Locate the cell with the specified text and output its (X, Y) center coordinate. 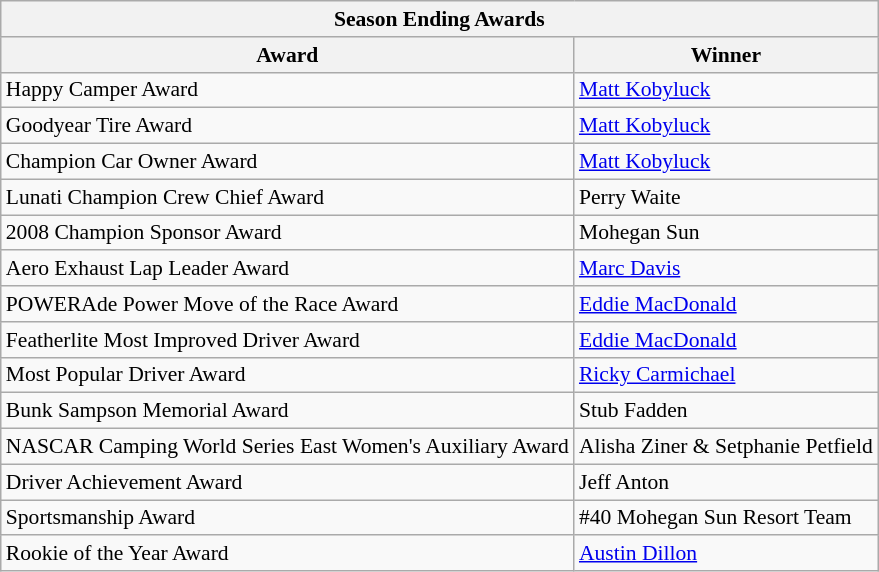
Goodyear Tire Award (288, 126)
Driver Achievement Award (288, 482)
Stub Fadden (726, 411)
Alisha Ziner & Setphanie Petfield (726, 447)
Rookie of the Year Award (288, 554)
Austin Dillon (726, 554)
Lunati Champion Crew Chief Award (288, 197)
Happy Camper Award (288, 90)
Bunk Sampson Memorial Award (288, 411)
Sportsmanship Award (288, 518)
Winner (726, 55)
2008 Champion Sponsor Award (288, 233)
Jeff Anton (726, 482)
Perry Waite (726, 197)
Season Ending Awards (440, 19)
Champion Car Owner Award (288, 162)
Mohegan Sun (726, 233)
Featherlite Most Improved Driver Award (288, 340)
POWERAde Power Move of the Race Award (288, 304)
Aero Exhaust Lap Leader Award (288, 269)
Ricky Carmichael (726, 375)
#40 Mohegan Sun Resort Team (726, 518)
Marc Davis (726, 269)
Most Popular Driver Award (288, 375)
Award (288, 55)
NASCAR Camping World Series East Women's Auxiliary Award (288, 447)
